Extract the [X, Y] coordinate from the center of the cell holding the provided text.  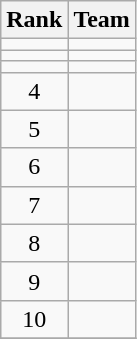
9 [34, 281]
6 [34, 167]
8 [34, 243]
4 [34, 91]
Team [102, 20]
5 [34, 129]
Rank [34, 20]
7 [34, 205]
10 [34, 319]
